Return (x, y) of the center of cell containing provided text 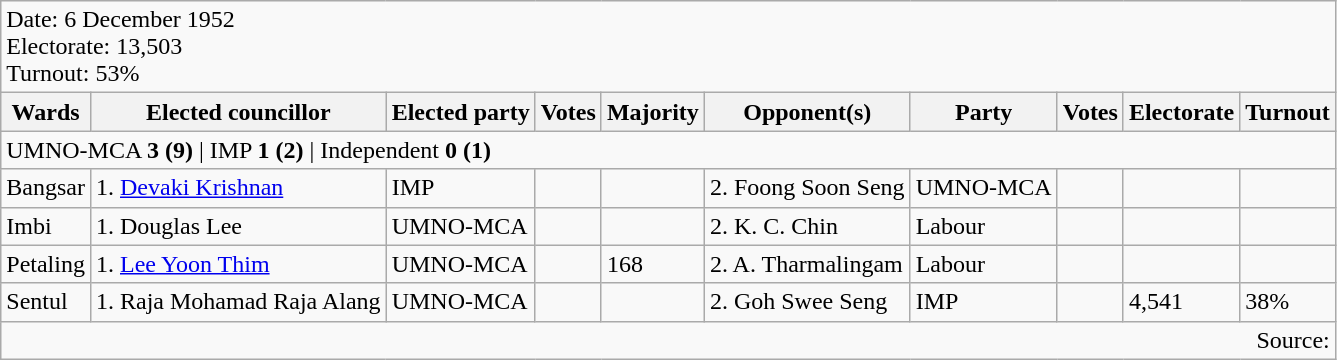
Party (984, 112)
Sentul (46, 302)
2. A. Tharmalingam (807, 264)
Date: 6 December 1952Electorate: 13,503Turnout: 53% (668, 47)
Turnout (1288, 112)
1. Lee Yoon Thim (238, 264)
Imbi (46, 226)
38% (1288, 302)
Opponent(s) (807, 112)
Petaling (46, 264)
Bangsar (46, 188)
2. Foong Soon Seng (807, 188)
2. Goh Swee Seng (807, 302)
Electorate (1181, 112)
1. Raja Mohamad Raja Alang (238, 302)
Elected party (460, 112)
1. Devaki Krishnan (238, 188)
1. Douglas Lee (238, 226)
Elected councillor (238, 112)
Source: (668, 340)
168 (652, 264)
4,541 (1181, 302)
UMNO-MCA 3 (9) | IMP 1 (2) | Independent 0 (1) (668, 150)
Majority (652, 112)
2. K. C. Chin (807, 226)
Wards (46, 112)
